Pinpoint the cell where the given text exists, returning its [x, y] midpoint coordinate. 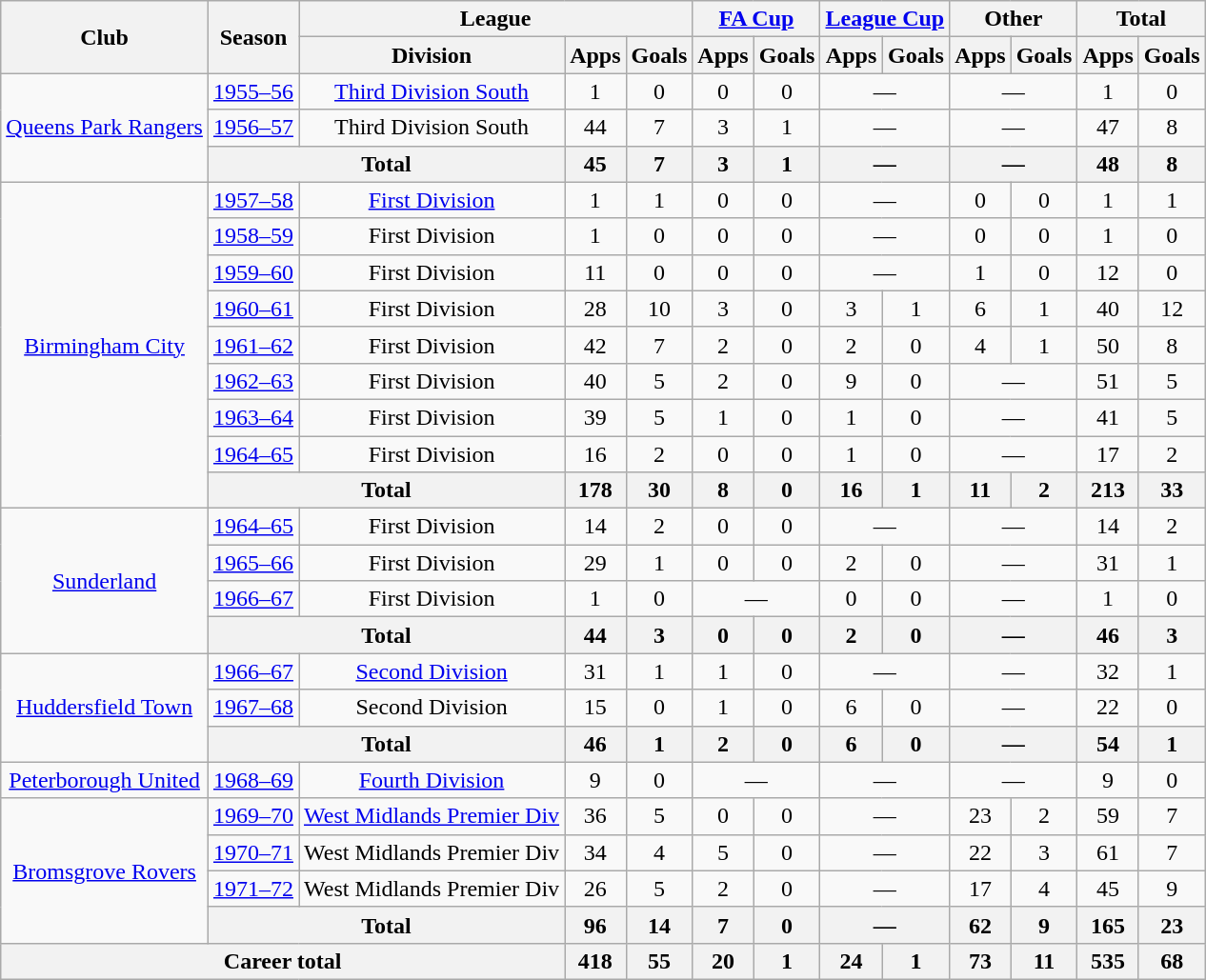
178 [595, 490]
Sunderland [105, 581]
League Cup [885, 19]
73 [980, 961]
FA Cup [756, 19]
47 [1108, 128]
535 [1108, 961]
96 [595, 925]
41 [1108, 417]
Division [432, 55]
1971–72 [253, 889]
29 [595, 563]
1963–64 [253, 417]
51 [1108, 381]
55 [659, 961]
Peterborough United [105, 780]
1968–69 [253, 780]
62 [980, 925]
165 [1108, 925]
42 [595, 345]
213 [1108, 490]
1959–60 [253, 272]
Club [105, 37]
1958–59 [253, 236]
1957–58 [253, 200]
28 [595, 309]
50 [1108, 345]
Birmingham City [105, 345]
Career total [283, 961]
36 [595, 816]
1956–57 [253, 128]
15 [595, 708]
24 [852, 961]
Season [253, 37]
30 [659, 490]
Other [1014, 19]
Bromsgrove Rovers [105, 870]
1967–68 [253, 708]
32 [1108, 671]
1965–66 [253, 563]
1960–61 [253, 309]
33 [1172, 490]
Queens Park Rangers [105, 128]
48 [1108, 164]
1955–56 [253, 91]
1961–62 [253, 345]
1969–70 [253, 816]
10 [659, 309]
League [495, 19]
34 [595, 852]
1962–63 [253, 381]
418 [595, 961]
Huddersfield Town [105, 708]
39 [595, 417]
59 [1108, 816]
68 [1172, 961]
1970–71 [253, 852]
Fourth Division [432, 780]
54 [1108, 744]
20 [723, 961]
26 [595, 889]
61 [1108, 852]
